Identify which cell holds the provided text, then report its [x, y] central coordinate. 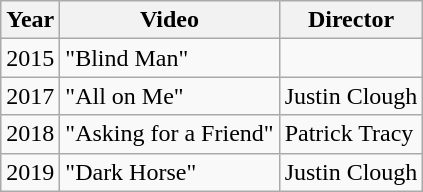
"Dark Horse" [170, 172]
2019 [30, 172]
"Asking for a Friend" [170, 134]
2017 [30, 96]
2015 [30, 58]
"Blind Man" [170, 58]
Year [30, 20]
"All on Me" [170, 96]
2018 [30, 134]
Video [170, 20]
Patrick Tracy [351, 134]
Director [351, 20]
